Extract the (x, y) coordinate from the center of the cell holding the provided text.  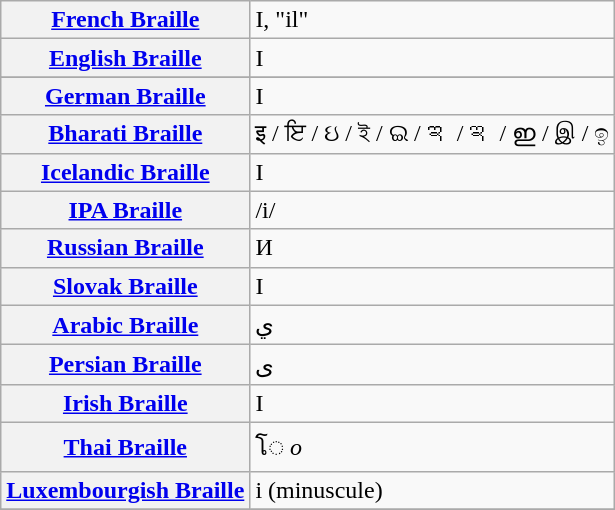
/i/ (432, 210)
Persian Braille (126, 365)
French Braille (126, 20)
И (432, 248)
Slovak Braille (126, 286)
Thai Braille (126, 446)
Luxembourgish Braille (126, 490)
ى (432, 365)
โ◌ o (432, 446)
I, "il" (432, 20)
English Braille (126, 58)
IPA Braille (126, 210)
इ / ਇ / ઇ / ই / ଇ / ఇ / ಇ / ഇ / இ / ඉ (432, 134)
German Braille (126, 96)
Icelandic Braille (126, 172)
Bharati Braille (126, 134)
Arabic Braille (126, 325)
Russian Braille (126, 248)
Irish Braille (126, 403)
i (minuscule) (432, 490)
ي (432, 325)
